Scan for the cell matching the given text and deliver its (X, Y) coordinate at center. 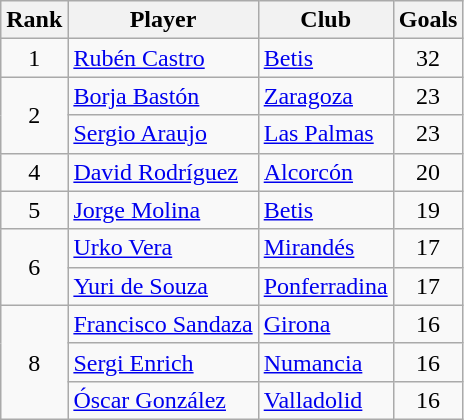
32 (428, 58)
2 (34, 115)
Ponferradina (326, 286)
6 (34, 267)
Valladolid (326, 400)
Jorge Molina (163, 210)
Player (163, 20)
Numancia (326, 362)
David Rodríguez (163, 172)
Club (326, 20)
Francisco Sandaza (163, 324)
Borja Bastón (163, 96)
Rank (34, 20)
Alcorcón (326, 172)
Yuri de Souza (163, 286)
Óscar González (163, 400)
Urko Vera (163, 248)
5 (34, 210)
Sergi Enrich (163, 362)
Las Palmas (326, 134)
Goals (428, 20)
20 (428, 172)
Rubén Castro (163, 58)
8 (34, 362)
1 (34, 58)
Girona (326, 324)
Mirandés (326, 248)
4 (34, 172)
Sergio Araujo (163, 134)
Zaragoza (326, 96)
19 (428, 210)
